Detect which cell encompasses the target text, then output its [x, y] center coordinate. 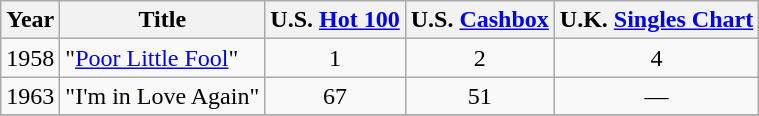
— [656, 96]
Title [162, 20]
1 [335, 58]
Year [30, 20]
4 [656, 58]
"Poor Little Fool" [162, 58]
51 [480, 96]
U.K. Singles Chart [656, 20]
1963 [30, 96]
1958 [30, 58]
2 [480, 58]
U.S. Cashbox [480, 20]
U.S. Hot 100 [335, 20]
"I'm in Love Again" [162, 96]
67 [335, 96]
